Determine the (X, Y) coordinate at the center of the cell enclosing the given text.  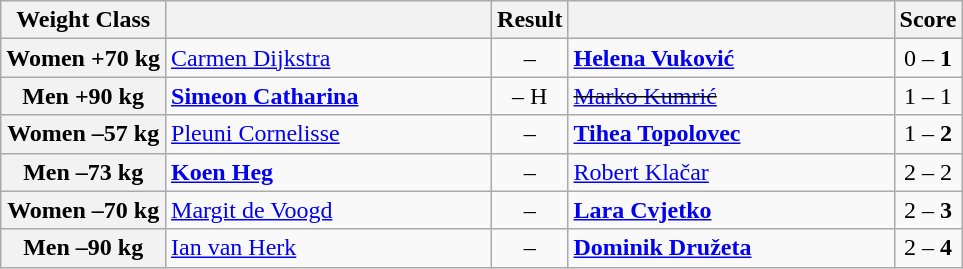
2 – 2 (928, 172)
Women –57 kg (84, 134)
1 – 2 (928, 134)
0 – 1 (928, 58)
Koen Heg (329, 172)
Men –90 kg (84, 248)
Result (530, 20)
2 – 4 (928, 248)
– H (530, 96)
1 – 1 (928, 96)
Lara Cvjetko (731, 210)
Women –70 kg (84, 210)
Pleuni Cornelisse (329, 134)
Men –73 kg (84, 172)
Tihea Topolovec (731, 134)
Carmen Dijkstra (329, 58)
Score (928, 20)
Simeon Catharina (329, 96)
Women +70 kg (84, 58)
2 – 3 (928, 210)
Margit de Voogd (329, 210)
Men +90 kg (84, 96)
Ian van Herk (329, 248)
Weight Class (84, 20)
Helena Vuković (731, 58)
Robert Klačar (731, 172)
Marko Kumrić (731, 96)
Dominik Družeta (731, 248)
